For the text-containing cell, return its midpoint in (X, Y) coordinate format. 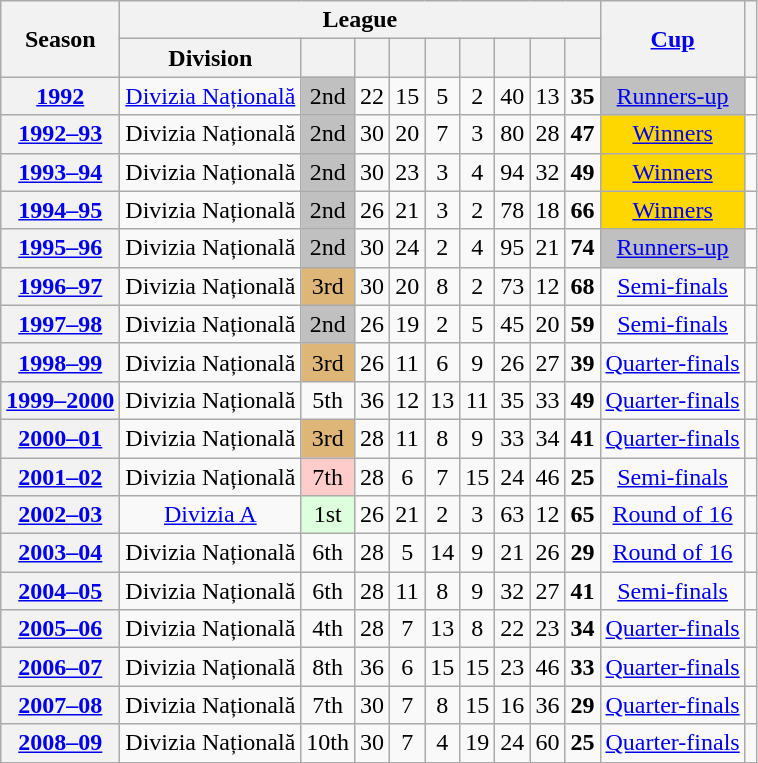
94 (512, 172)
65 (582, 515)
2000–01 (60, 438)
66 (582, 210)
1993–94 (60, 172)
1st (328, 515)
45 (512, 324)
Division (210, 58)
95 (512, 248)
18 (548, 210)
10th (328, 743)
74 (582, 248)
2005–06 (60, 629)
League (360, 20)
39 (582, 362)
1992–93 (60, 134)
59 (582, 324)
Cup (672, 39)
8th (328, 667)
47 (582, 134)
4th (328, 629)
1996–97 (60, 286)
2006–07 (60, 667)
1998–99 (60, 362)
14 (442, 553)
Divizia A (210, 515)
78 (512, 210)
2002–03 (60, 515)
68 (582, 286)
1997–98 (60, 324)
2003–04 (60, 553)
1992 (60, 96)
1994–95 (60, 210)
1995–96 (60, 248)
2001–02 (60, 477)
63 (512, 515)
60 (548, 743)
80 (512, 134)
40 (512, 96)
Season (60, 39)
73 (512, 286)
2004–05 (60, 591)
2008–09 (60, 743)
1999–2000 (60, 400)
2007–08 (60, 705)
16 (512, 705)
5th (328, 400)
